Return (x, y) of the center of cell containing provided text 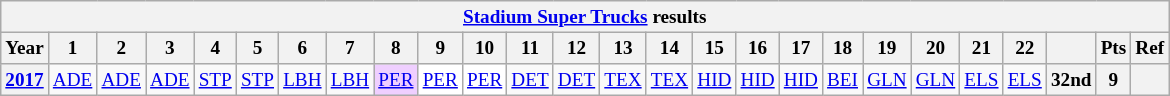
21 (982, 48)
2017 (25, 80)
14 (669, 48)
17 (800, 48)
12 (576, 48)
19 (888, 48)
5 (257, 48)
Stadium Super Trucks results (585, 17)
8 (396, 48)
6 (303, 48)
1 (72, 48)
16 (758, 48)
Year (25, 48)
11 (530, 48)
18 (842, 48)
Pts (1114, 48)
10 (484, 48)
3 (170, 48)
22 (1024, 48)
20 (936, 48)
13 (623, 48)
7 (350, 48)
BEI (842, 80)
2 (122, 48)
15 (714, 48)
4 (215, 48)
32nd (1071, 80)
Ref (1150, 48)
